Search for the cell housing the specified text and yield its (x, y) center coordinate. 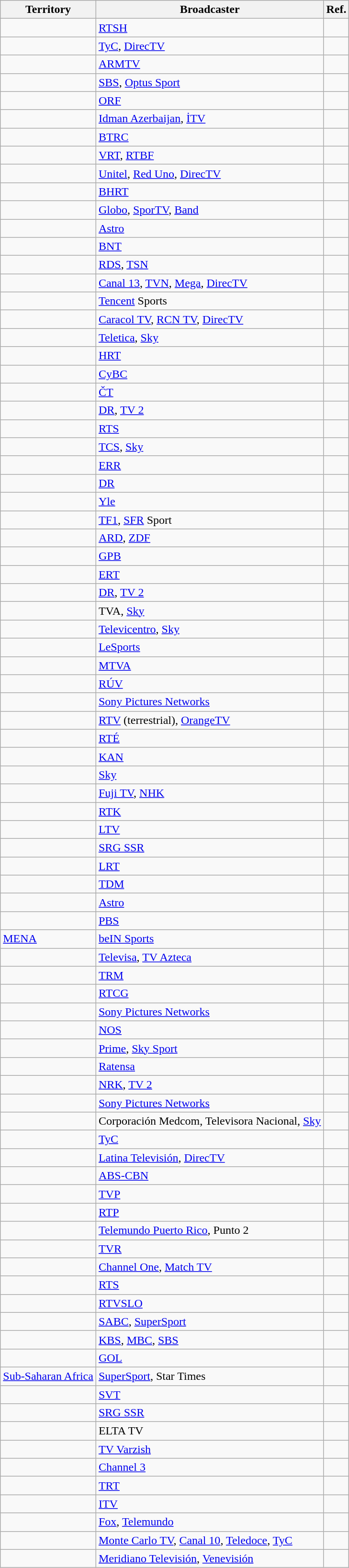
RTÉ (210, 738)
TVP (210, 1194)
LTV (210, 830)
MTVA (210, 666)
TyC, DirecTV (210, 46)
TVR (210, 1249)
VRT, RTBF (210, 155)
Monte Carlo TV, Canal 10, Teledoce, TyC (210, 1540)
GOL (210, 1358)
Corporación Medcom, Televisora Nacional, Sky (210, 1121)
DR (210, 483)
Ratensa (210, 1066)
ERR (210, 465)
TF1, SFR Sport (210, 519)
Tencent Sports (210, 301)
SBS, Optus Sport (210, 82)
NOS (210, 1030)
Channel 3 (210, 1467)
RDS, TSN (210, 265)
Ref. (336, 10)
SuperSport, Star Times (210, 1376)
RTCG (210, 993)
ARMTV (210, 64)
Fuji TV, NHK (210, 793)
Televisa, TV Azteca (210, 957)
Meridiano Televisión, Venevisión (210, 1558)
ERT (210, 575)
TRT (210, 1486)
TCS, Sky (210, 447)
HRT (210, 356)
NRK, TV 2 (210, 1084)
Prime, Sky Sport (210, 1048)
Channel One, Match TV (210, 1267)
MENA (48, 939)
Globo, SporTV, Band (210, 210)
Yle (210, 501)
TV Varzish (210, 1449)
RTVSLO (210, 1303)
LRT (210, 866)
Idman Azerbaijan, İTV (210, 119)
KAN (210, 756)
TDM (210, 884)
Telemundo Puerto Rico, Punto 2 (210, 1230)
ABS-CBN (210, 1176)
Sky (210, 775)
CyBC (210, 374)
Latina Televisión, DirecTV (210, 1158)
Territory (48, 10)
BHRT (210, 192)
Unitel, Red Uno, DirecTV (210, 173)
BTRC (210, 137)
TRM (210, 975)
ELTA TV (210, 1431)
SVT (210, 1395)
GPB (210, 556)
LeSports (210, 647)
PBS (210, 921)
Teletica, Sky (210, 338)
ARD, ZDF (210, 538)
SABC, SuperSport (210, 1321)
ČT (210, 392)
Fox, Telemundo (210, 1522)
Televicentro, Sky (210, 629)
RTV (terrestrial), OrangeTV (210, 720)
RTSH (210, 28)
ITV (210, 1504)
Caracol TV, RCN TV, DirecTV (210, 319)
RTK (210, 812)
Canal 13, TVN, Mega, DirecTV (210, 283)
ORF (210, 101)
KBS, MBC, SBS (210, 1340)
RÚV (210, 684)
Broadcaster (210, 10)
beIN Sports (210, 939)
BNT (210, 247)
Sub-Saharan Africa (48, 1376)
TyC (210, 1139)
RTP (210, 1212)
TVA, Sky (210, 611)
